Determine the (x, y) coordinate at the center of the cell enclosing the given text.  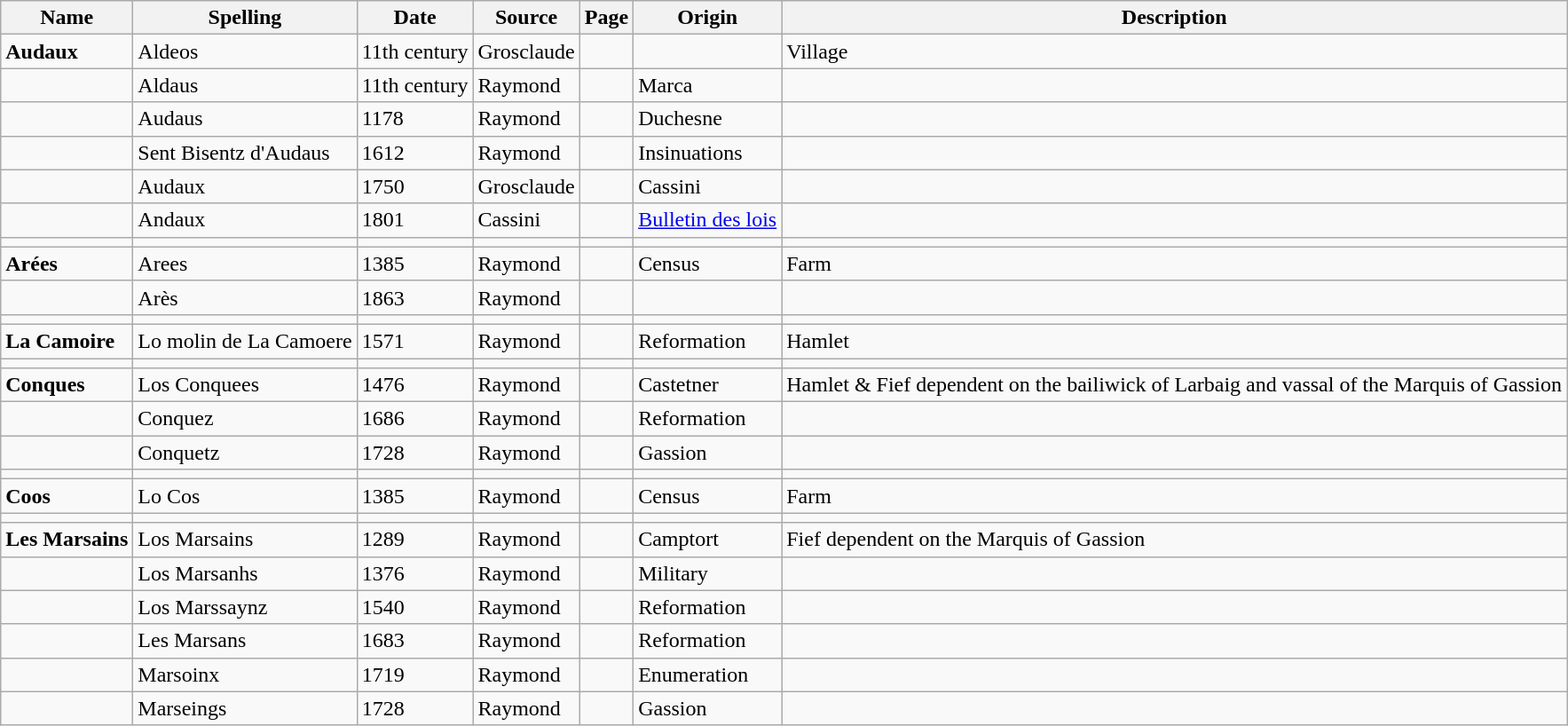
Hamlet & Fief dependent on the bailiwick of Larbaig and vassal of the Marquis of Gassion (1175, 385)
1571 (415, 341)
Coos (67, 496)
1178 (415, 119)
Los Marssaynz (245, 607)
1719 (415, 675)
Los Conquees (245, 385)
Spelling (245, 18)
Fief dependent on the Marquis of Gassion (1175, 540)
Village (1175, 51)
Les Marsains (67, 540)
Origin (708, 18)
1750 (415, 186)
Audaus (245, 119)
Andaux (245, 220)
1863 (415, 297)
Lo molin de La Camoere (245, 341)
Castetner (708, 385)
1476 (415, 385)
Aldaus (245, 85)
Arées (67, 264)
Los Marsanhs (245, 573)
Source (526, 18)
Name (67, 18)
Hamlet (1175, 341)
Conquez (245, 419)
Page (606, 18)
Lo Cos (245, 496)
Marca (708, 85)
1289 (415, 540)
Sent Bisentz d'Audaus (245, 153)
1801 (415, 220)
Arees (245, 264)
Duchesne (708, 119)
1683 (415, 641)
1376 (415, 573)
1612 (415, 153)
Description (1175, 18)
Arès (245, 297)
Conquetz (245, 453)
Marseings (245, 708)
Enumeration (708, 675)
Marsoinx (245, 675)
Camptort (708, 540)
1540 (415, 607)
Conques (67, 385)
Bulletin des lois (708, 220)
Les Marsans (245, 641)
1686 (415, 419)
Date (415, 18)
Military (708, 573)
La Camoire (67, 341)
Insinuations (708, 153)
Aldeos (245, 51)
Los Marsains (245, 540)
